Find where the given text appears and provide that cell's center as [x, y] coordinate. 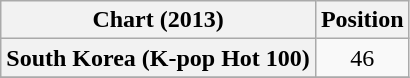
46 [362, 58]
South Korea (K-pop Hot 100) [158, 58]
Position [362, 20]
Chart (2013) [158, 20]
